Scan for the cell matching the given text and deliver its (X, Y) coordinate at center. 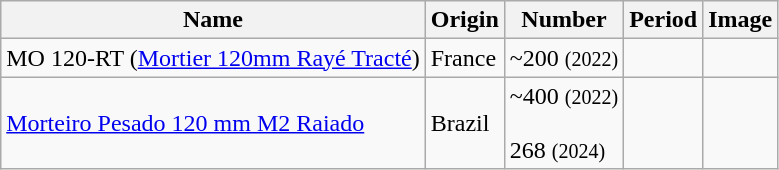
~200 (2022) (564, 58)
Brazil (464, 123)
Morteiro Pesado 120 mm M2 Raiado (213, 123)
Period (664, 20)
Origin (464, 20)
Name (213, 20)
MO 120-RT (Mortier 120mm Rayé Tracté) (213, 58)
~400 (2022)268 (2024) (564, 123)
Number (564, 20)
France (464, 58)
Image (740, 20)
